Determine the (x, y) coordinate at the center of the cell enclosing the given text.  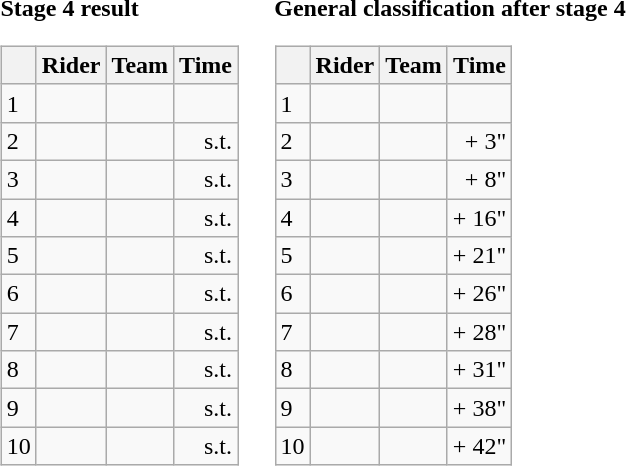
+ 42" (479, 446)
+ 28" (479, 332)
+ 31" (479, 370)
+ 21" (479, 256)
+ 3" (479, 141)
+ 26" (479, 294)
+ 8" (479, 179)
+ 38" (479, 408)
+ 16" (479, 217)
